Scan for the cell matching the given text and deliver its [x, y] coordinate at center. 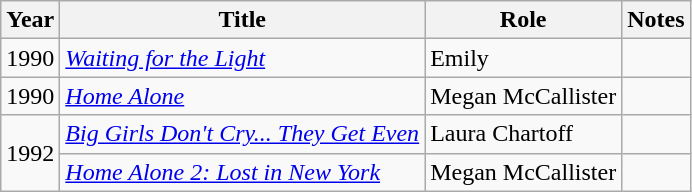
Laura Chartoff [524, 134]
Year [30, 20]
Waiting for the Light [242, 58]
1992 [30, 153]
Home Alone 2: Lost in New York [242, 172]
Title [242, 20]
Notes [656, 20]
Home Alone [242, 96]
Emily [524, 58]
Big Girls Don't Cry... They Get Even [242, 134]
Role [524, 20]
